Extract the [X, Y] coordinate from the center of the cell holding the provided text.  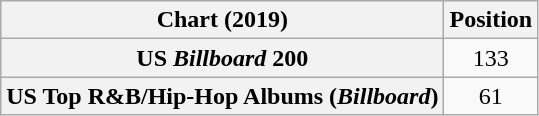
61 [491, 96]
US Billboard 200 [222, 58]
Chart (2019) [222, 20]
US Top R&B/Hip-Hop Albums (Billboard) [222, 96]
Position [491, 20]
133 [491, 58]
